Identify which cell holds the provided text, then report its [X, Y] central coordinate. 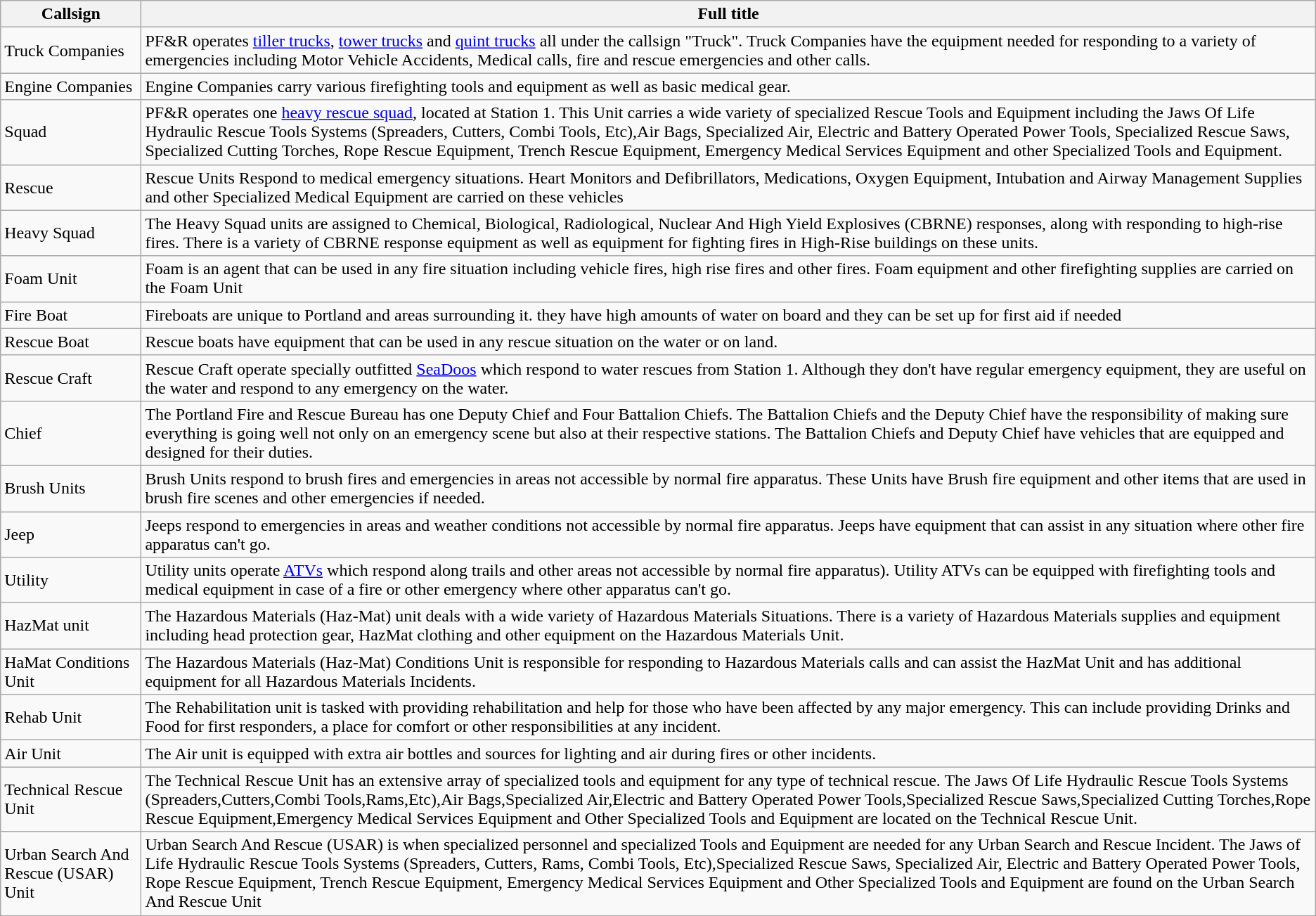
Air Unit [71, 754]
Engine Companies carry various firefighting tools and equipment as well as basic medical gear. [728, 86]
The Air unit is equipped with extra air bottles and sources for lighting and air during fires or other incidents. [728, 754]
Rescue boats have equipment that can be used in any rescue situation on the water or on land. [728, 342]
Fire Boat [71, 315]
Technical Rescue Unit [71, 799]
Full title [728, 14]
Jeep [71, 534]
Fireboats are unique to Portland and areas surrounding it. they have high amounts of water on board and they can be set up for first aid if needed [728, 315]
Squad [71, 132]
Engine Companies [71, 86]
Heavy Squad [71, 233]
Callsign [71, 14]
HazMat unit [71, 626]
Rescue Craft [71, 378]
Rescue Boat [71, 342]
Rescue [71, 187]
Truck Companies [71, 51]
Rehab Unit [71, 717]
Foam Unit [71, 278]
Brush Units [71, 488]
HaMat Conditions Unit [71, 672]
Urban Search And Rescue (USAR) Unit [71, 873]
Utility [71, 581]
Chief [71, 433]
